Locate the cell with the specified text and output its (x, y) center coordinate. 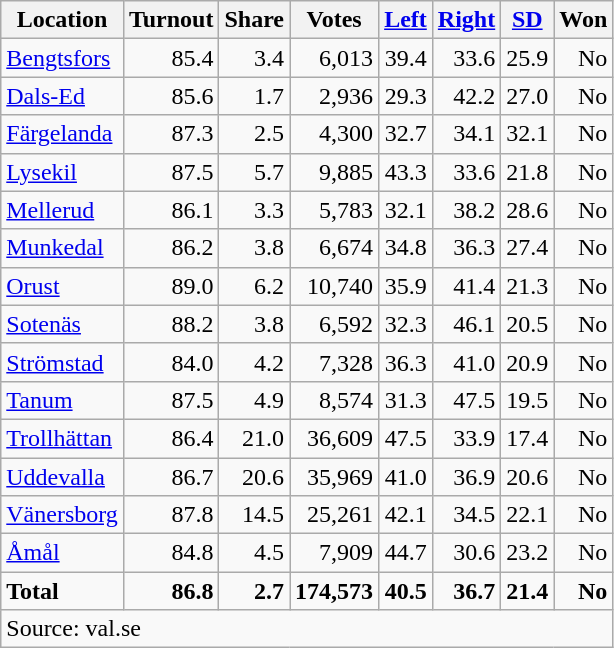
42.1 (406, 515)
21.4 (528, 591)
86.8 (171, 591)
34.5 (466, 515)
2.7 (254, 591)
5,783 (334, 210)
Won (584, 20)
Bengtsfors (62, 58)
43.3 (406, 172)
84.0 (171, 362)
7,909 (334, 553)
Right (466, 20)
29.3 (406, 96)
44.7 (406, 553)
Votes (334, 20)
1.7 (254, 96)
85.6 (171, 96)
36,609 (334, 438)
6.2 (254, 286)
39.4 (406, 58)
4,300 (334, 134)
Turnout (171, 20)
6,013 (334, 58)
3.3 (254, 210)
Location (62, 20)
21.0 (254, 438)
41.4 (466, 286)
36.7 (466, 591)
Total (62, 591)
36.9 (466, 477)
38.2 (466, 210)
34.8 (406, 248)
34.1 (466, 134)
20.9 (528, 362)
21.8 (528, 172)
174,573 (334, 591)
Färgelanda (62, 134)
19.5 (528, 400)
Uddevalla (62, 477)
86.1 (171, 210)
Tanum (62, 400)
5.7 (254, 172)
6,592 (334, 324)
87.8 (171, 515)
25,261 (334, 515)
35.9 (406, 286)
86.7 (171, 477)
27.4 (528, 248)
4.9 (254, 400)
86.4 (171, 438)
Lysekil (62, 172)
Vänersborg (62, 515)
17.4 (528, 438)
Orust (62, 286)
7,328 (334, 362)
Munkedal (62, 248)
32.3 (406, 324)
40.5 (406, 591)
21.3 (528, 286)
85.4 (171, 58)
9,885 (334, 172)
25.9 (528, 58)
33.9 (466, 438)
35,969 (334, 477)
84.8 (171, 553)
Åmål (62, 553)
Share (254, 20)
86.2 (171, 248)
22.1 (528, 515)
30.6 (466, 553)
20.5 (528, 324)
89.0 (171, 286)
42.2 (466, 96)
88.2 (171, 324)
28.6 (528, 210)
8,574 (334, 400)
Source: val.se (307, 629)
Sotenäs (62, 324)
6,674 (334, 248)
14.5 (254, 515)
SD (528, 20)
Trollhättan (62, 438)
27.0 (528, 96)
31.3 (406, 400)
10,740 (334, 286)
3.4 (254, 58)
Left (406, 20)
Strömstad (62, 362)
4.5 (254, 553)
87.3 (171, 134)
Dals-Ed (62, 96)
4.2 (254, 362)
Mellerud (62, 210)
32.7 (406, 134)
2,936 (334, 96)
2.5 (254, 134)
23.2 (528, 553)
46.1 (466, 324)
